Extract the (x, y) coordinate from the center of the cell holding the provided text.  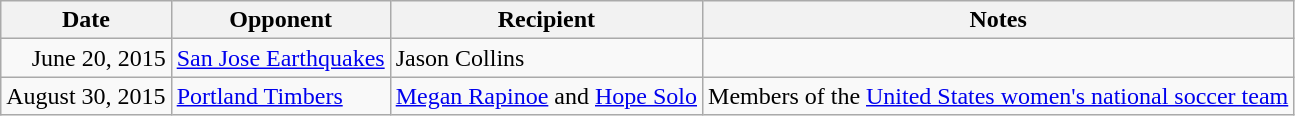
Date (86, 20)
Recipient (546, 20)
Megan Rapinoe and Hope Solo (546, 96)
August 30, 2015 (86, 96)
Notes (998, 20)
Jason Collins (546, 58)
June 20, 2015 (86, 58)
Members of the United States women's national soccer team (998, 96)
Portland Timbers (280, 96)
Opponent (280, 20)
San Jose Earthquakes (280, 58)
